Identify which cell holds the provided text, then report its (X, Y) central coordinate. 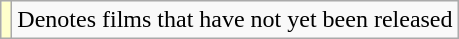
Denotes films that have not yet been released (235, 20)
